Identify which cell holds the provided text, then report its [x, y] central coordinate. 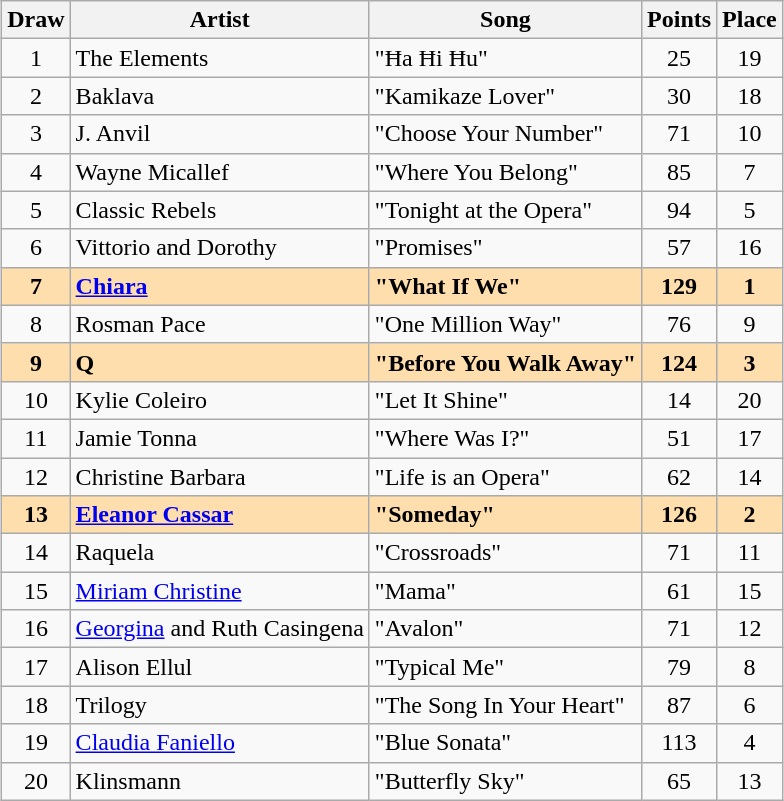
113 [680, 743]
Klinsmann [220, 781]
51 [680, 438]
Claudia Faniello [220, 743]
"Where You Belong" [505, 172]
76 [680, 324]
Wayne Micallef [220, 172]
Vittorio and Dorothy [220, 248]
"Promises" [505, 248]
"Life is an Opera" [505, 477]
Place [750, 20]
Miriam Christine [220, 591]
"Blue Sonata" [505, 743]
129 [680, 286]
Raquela [220, 553]
126 [680, 515]
Artist [220, 20]
Draw [36, 20]
"Where Was I?" [505, 438]
Song [505, 20]
J. Anvil [220, 134]
"Ħa Ħi Ħu" [505, 58]
85 [680, 172]
Rosman Pace [220, 324]
"One Million Way" [505, 324]
"Let It Shine" [505, 400]
"Typical Me" [505, 667]
87 [680, 705]
65 [680, 781]
Points [680, 20]
30 [680, 96]
79 [680, 667]
"Crossroads" [505, 553]
Q [220, 362]
"Someday" [505, 515]
Classic Rebels [220, 210]
The Elements [220, 58]
"Choose Your Number" [505, 134]
Trilogy [220, 705]
Kylie Coleiro [220, 400]
"Before You Walk Away" [505, 362]
"What If We" [505, 286]
Chiara [220, 286]
61 [680, 591]
Jamie Tonna [220, 438]
"Kamikaze Lover" [505, 96]
"Tonight at the Opera" [505, 210]
25 [680, 58]
Baklava [220, 96]
124 [680, 362]
Georgina and Ruth Casingena [220, 629]
Christine Barbara [220, 477]
"Avalon" [505, 629]
57 [680, 248]
62 [680, 477]
"Mama" [505, 591]
"The Song In Your Heart" [505, 705]
"Butterfly Sky" [505, 781]
Eleanor Cassar [220, 515]
94 [680, 210]
Alison Ellul [220, 667]
